For the text-containing cell, return its midpoint in [X, Y] coordinate format. 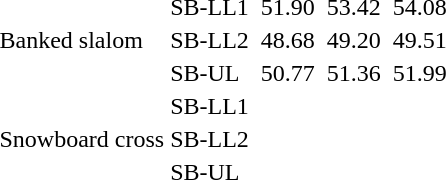
49.20 [354, 40]
50.77 [288, 73]
SB-UL [210, 73]
SB-LL1 [210, 106]
48.68 [288, 40]
51.36 [354, 73]
